Provide the [x, y] coordinate of the cell's center where the given text is located.  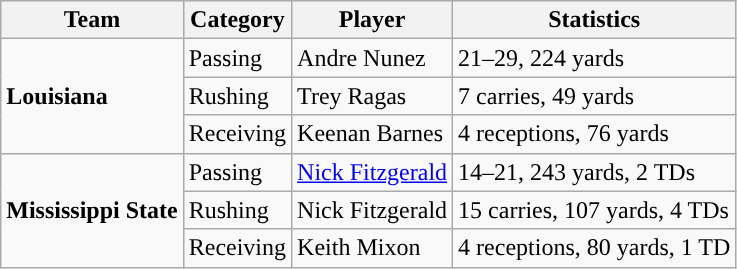
Louisiana [92, 96]
4 receptions, 80 yards, 1 TD [594, 248]
Team [92, 20]
Category [237, 20]
Trey Ragas [372, 96]
Statistics [594, 20]
15 carries, 107 yards, 4 TDs [594, 210]
Player [372, 20]
Keith Mixon [372, 248]
Andre Nunez [372, 58]
21–29, 224 yards [594, 58]
7 carries, 49 yards [594, 96]
Keenan Barnes [372, 134]
14–21, 243 yards, 2 TDs [594, 172]
Mississippi State [92, 210]
4 receptions, 76 yards [594, 134]
